For the text-containing cell, return its midpoint in (x, y) coordinate format. 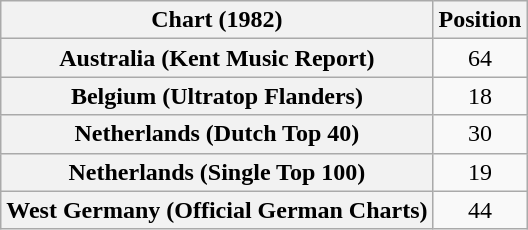
Belgium (Ultratop Flanders) (217, 96)
44 (480, 210)
18 (480, 96)
64 (480, 58)
Australia (Kent Music Report) (217, 58)
Position (480, 20)
19 (480, 172)
30 (480, 134)
Chart (1982) (217, 20)
West Germany (Official German Charts) (217, 210)
Netherlands (Single Top 100) (217, 172)
Netherlands (Dutch Top 40) (217, 134)
